From the cell containing the given text, extract its center point as (x, y) coordinate. 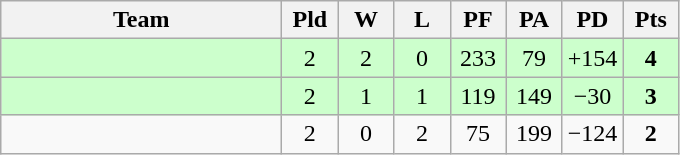
W (366, 20)
79 (534, 58)
4 (651, 58)
233 (478, 58)
L (422, 20)
199 (534, 134)
Pld (310, 20)
75 (478, 134)
119 (478, 96)
PF (478, 20)
3 (651, 96)
PD (592, 20)
−30 (592, 96)
149 (534, 96)
−124 (592, 134)
+154 (592, 58)
PA (534, 20)
Team (142, 20)
Pts (651, 20)
